Capture the cell that displays the provided text and extract its [x, y] central coordinate. 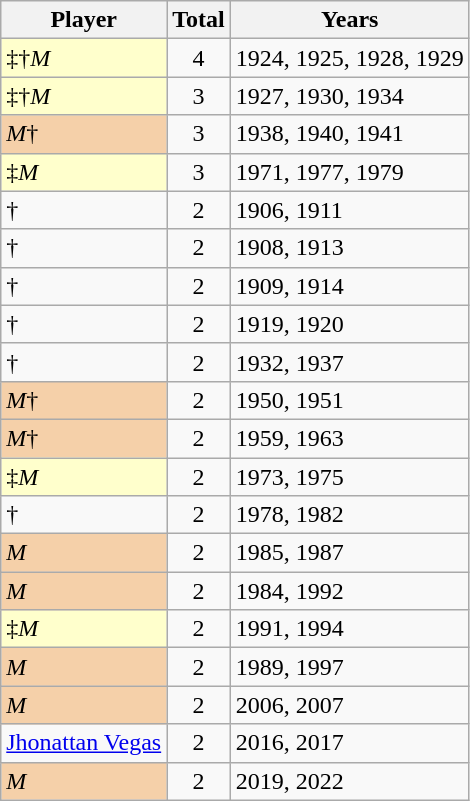
1938, 1940, 1941 [350, 134]
1985, 1987 [350, 553]
1927, 1930, 1934 [350, 96]
4 [199, 58]
1908, 1913 [350, 248]
1906, 1911 [350, 210]
1978, 1982 [350, 515]
1973, 1975 [350, 477]
1959, 1963 [350, 438]
Jhonattan Vegas [84, 743]
2016, 2017 [350, 743]
1924, 1925, 1928, 1929 [350, 58]
1989, 1997 [350, 667]
1971, 1977, 1979 [350, 172]
1909, 1914 [350, 286]
1919, 1920 [350, 324]
Years [350, 20]
Player [84, 20]
2006, 2007 [350, 705]
2019, 2022 [350, 781]
1991, 1994 [350, 629]
1932, 1937 [350, 362]
Total [199, 20]
1950, 1951 [350, 400]
1984, 1992 [350, 591]
